Locate the cell with the specified text and output its (X, Y) center coordinate. 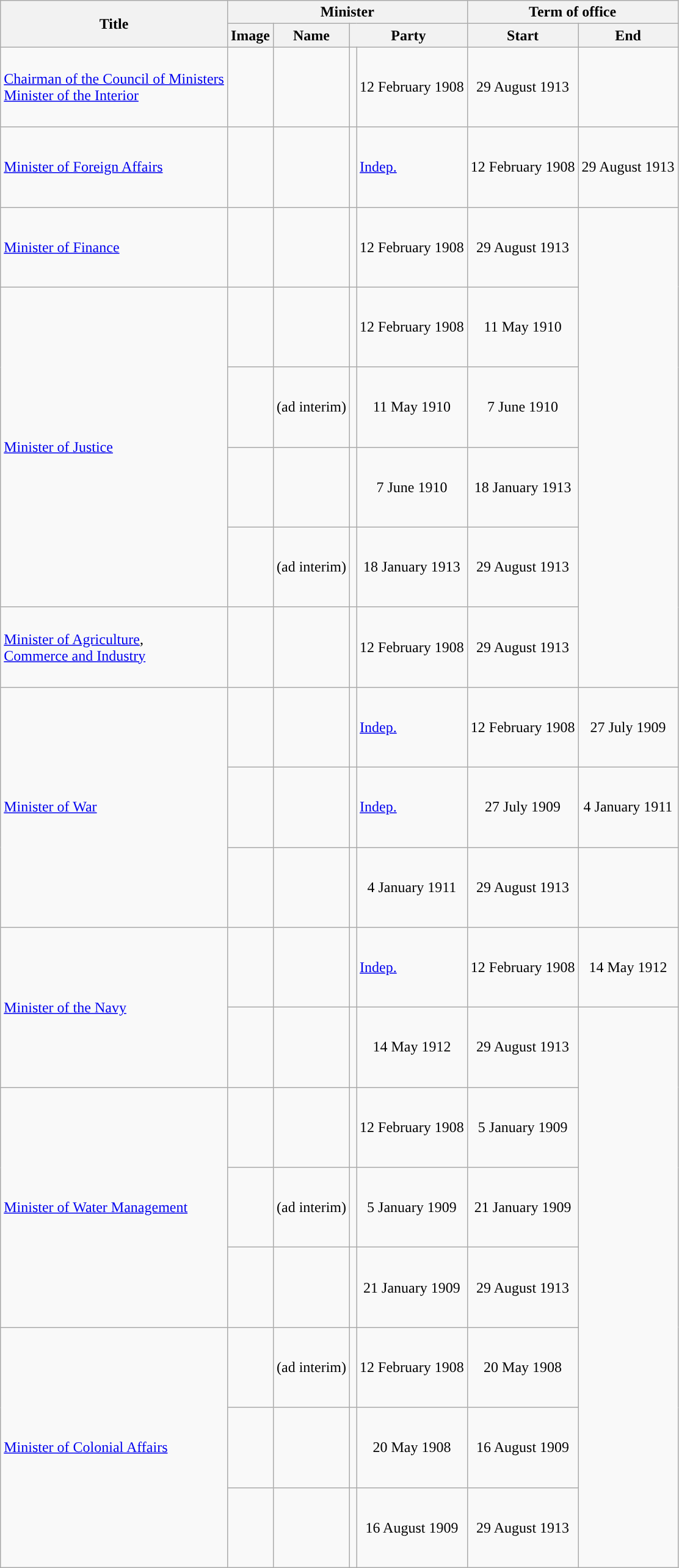
Minister of Finance (114, 247)
Minister (347, 12)
Minister of Colonial Affairs (114, 1447)
Party (408, 35)
Term of office (573, 12)
Minister of the Navy (114, 1007)
Chairman of the Council of Ministers Minister of the Interior (114, 87)
Minister of Foreign Affairs (114, 167)
End (628, 35)
Minister of Water Management (114, 1208)
Start (523, 35)
Name (311, 35)
Minister of War (114, 807)
Minister of Justice (114, 447)
Image (250, 35)
Minister of Agriculture, Commerce and Industry (114, 647)
Title (114, 24)
